Extract the (X, Y) coordinate from the center of the cell holding the provided text.  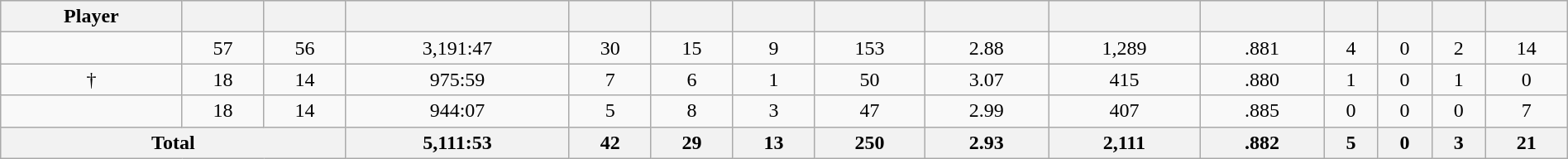
Player (91, 17)
415 (1125, 79)
944:07 (457, 111)
50 (870, 79)
30 (610, 48)
21 (1527, 142)
56 (304, 48)
.880 (1262, 79)
15 (691, 48)
2.88 (987, 48)
2 (1459, 48)
2.99 (987, 111)
3.07 (987, 79)
8 (691, 111)
.885 (1262, 111)
6 (691, 79)
42 (610, 142)
3,191:47 (457, 48)
47 (870, 111)
57 (223, 48)
2,111 (1125, 142)
153 (870, 48)
975:59 (457, 79)
.881 (1262, 48)
.882 (1262, 142)
13 (774, 142)
407 (1125, 111)
4 (1351, 48)
5,111:53 (457, 142)
Total (174, 142)
† (91, 79)
1,289 (1125, 48)
2.93 (987, 142)
250 (870, 142)
9 (774, 48)
29 (691, 142)
